Detect which cell encompasses the target text, then output its (x, y) center coordinate. 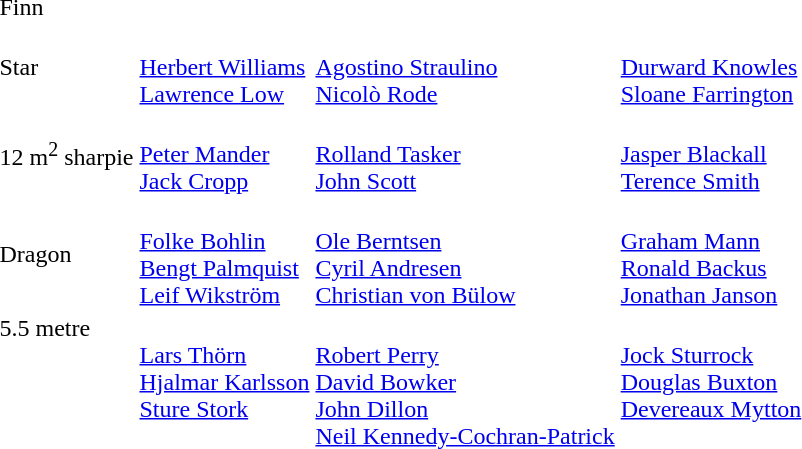
Herbert WilliamsLawrence Low (224, 67)
Agostino StraulinoNicolò Rode (465, 67)
Ole BerntsenCyril AndresenChristian von Bülow (465, 254)
Rolland TaskerJohn Scott (465, 154)
Peter ManderJack Cropp (224, 154)
Folke BohlinBengt PalmquistLeif Wikström (224, 254)
